Extract the (x, y) coordinate from the center of the cell holding the provided text.  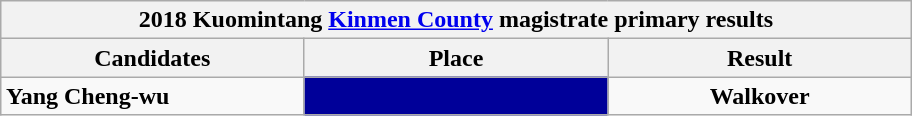
2018 Kuomintang Kinmen County magistrate primary results (456, 20)
Result (760, 58)
Candidates (152, 58)
Walkover (760, 96)
Yang Cheng-wu (152, 96)
Place (456, 58)
